Scan for the cell matching the given text and deliver its (X, Y) coordinate at center. 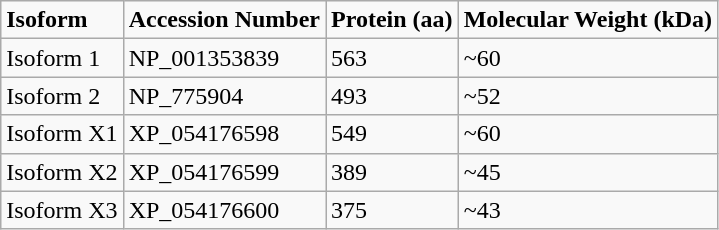
Isoform 1 (62, 58)
375 (392, 210)
389 (392, 172)
NP_775904 (224, 96)
~45 (588, 172)
~43 (588, 210)
Isoform X1 (62, 134)
563 (392, 58)
Isoform X3 (62, 210)
XP_054176598 (224, 134)
XP_054176600 (224, 210)
XP_054176599 (224, 172)
Accession Number (224, 20)
Isoform (62, 20)
Isoform X2 (62, 172)
Protein (aa) (392, 20)
549 (392, 134)
493 (392, 96)
NP_001353839 (224, 58)
Isoform 2 (62, 96)
Molecular Weight (kDa) (588, 20)
~52 (588, 96)
